Detect which cell encompasses the target text, then output its (x, y) center coordinate. 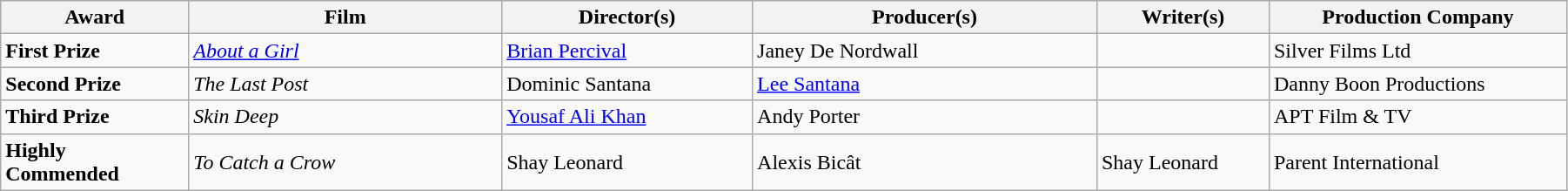
Director(s) (627, 17)
Highly Commended (95, 162)
Film (345, 17)
To Catch a Crow (345, 162)
The Last Post (345, 84)
Skin Deep (345, 117)
APT Film & TV (1417, 117)
Lee Santana (925, 84)
Second Prize (95, 84)
Danny Boon Productions (1417, 84)
Dominic Santana (627, 84)
Yousaf Ali Khan (627, 117)
Parent International (1417, 162)
Third Prize (95, 117)
Janey De Nordwall (925, 51)
First Prize (95, 51)
About a Girl (345, 51)
Producer(s) (925, 17)
Production Company (1417, 17)
Writer(s) (1183, 17)
Alexis Bicât (925, 162)
Andy Porter (925, 117)
Award (95, 17)
Silver Films Ltd (1417, 51)
Brian Percival (627, 51)
